From the cell containing the given text, extract its center point as (x, y) coordinate. 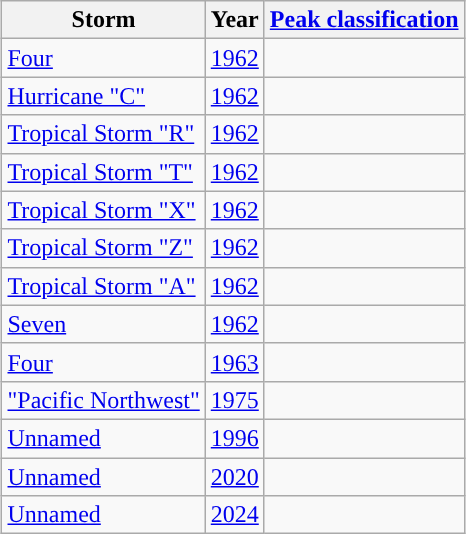
Seven (104, 324)
Tropical Storm "Z" (104, 248)
2020 (234, 477)
"Pacific Northwest" (104, 400)
Peak classification (364, 20)
1963 (234, 362)
1996 (234, 438)
Storm (104, 20)
2024 (234, 515)
Year (234, 20)
Tropical Storm "T" (104, 172)
Tropical Storm "X" (104, 210)
Tropical Storm "R" (104, 134)
Hurricane "C" (104, 96)
1975 (234, 400)
Tropical Storm "A" (104, 286)
